For the text-containing cell, return its midpoint in (X, Y) coordinate format. 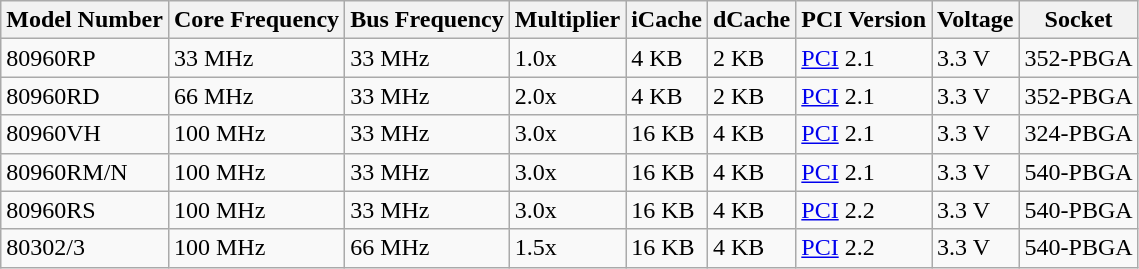
Bus Frequency (428, 20)
2.0x (567, 96)
1.0x (567, 58)
80960RM/N (85, 172)
Socket (1078, 20)
80960RD (85, 96)
Voltage (976, 20)
80960VH (85, 134)
80960RP (85, 58)
dCache (751, 20)
80960RS (85, 210)
324-PBGA (1078, 134)
Core Frequency (256, 20)
80302/3 (85, 248)
PCI Version (864, 20)
Multiplier (567, 20)
1.5x (567, 248)
iCache (667, 20)
Model Number (85, 20)
